Scan for the cell matching the given text and deliver its [x, y] coordinate at center. 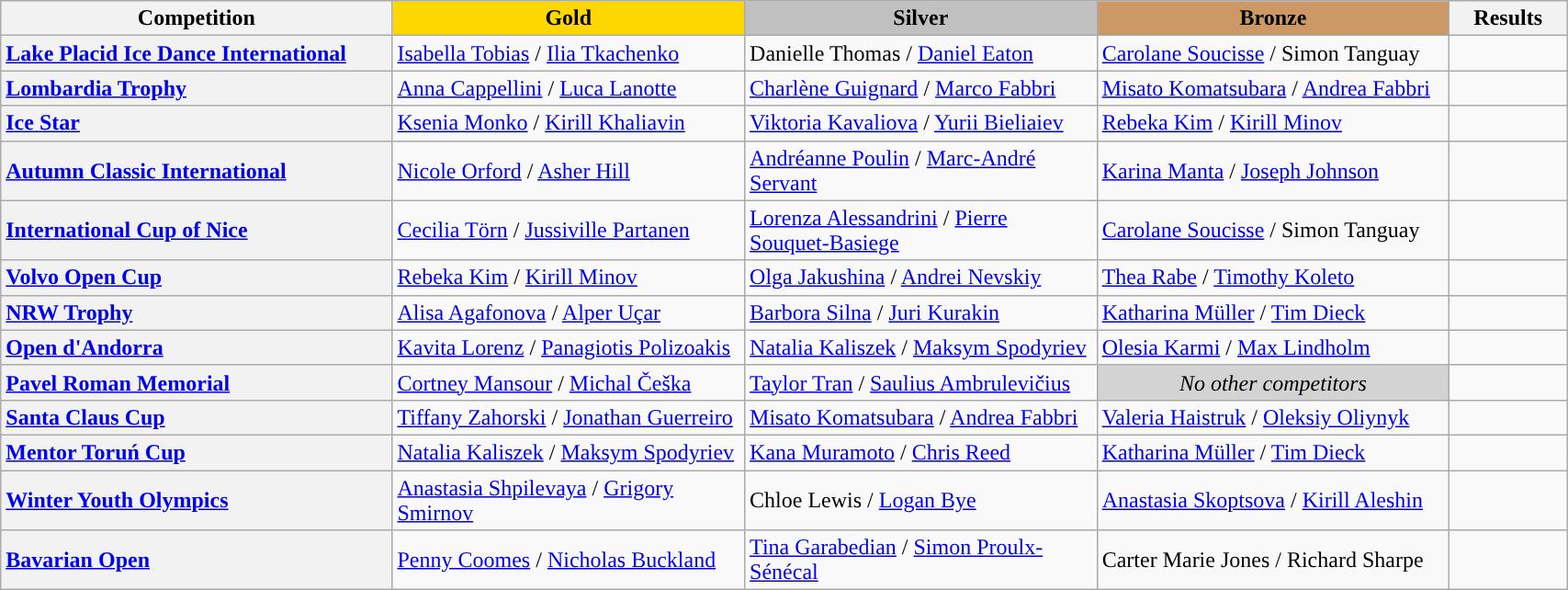
Kavita Lorenz / Panagiotis Polizoakis [569, 347]
No other competitors [1273, 382]
Gold [569, 18]
Karina Manta / Joseph Johnson [1273, 171]
Taylor Tran / Saulius Ambrulevičius [921, 382]
Chloe Lewis / Logan Bye [921, 500]
Santa Claus Cup [197, 417]
Kana Muramoto / Chris Reed [921, 452]
Lorenza Alessandrini / Pierre Souquet-Basiege [921, 230]
Thea Rabe / Timothy Koleto [1273, 278]
Bavarian Open [197, 561]
Open d'Andorra [197, 347]
Tina Garabedian / Simon Proulx-Sénécal [921, 561]
Tiffany Zahorski / Jonathan Guerreiro [569, 417]
Ice Star [197, 123]
Charlène Guignard / Marco Fabbri [921, 88]
Cortney Mansour / Michal Češka [569, 382]
Anna Cappellini / Luca Lanotte [569, 88]
Penny Coomes / Nicholas Buckland [569, 561]
Silver [921, 18]
Results [1508, 18]
International Cup of Nice [197, 230]
Lake Placid Ice Dance International [197, 53]
Danielle Thomas / Daniel Eaton [921, 53]
Cecilia Törn / Jussiville Partanen [569, 230]
Anastasia Skoptsova / Kirill Aleshin [1273, 500]
Ksenia Monko / Kirill Khaliavin [569, 123]
Olga Jakushina / Andrei Nevskiy [921, 278]
Valeria Haistruk / Oleksiy Oliynyk [1273, 417]
Olesia Karmi / Max Lindholm [1273, 347]
Andréanne Poulin / Marc-André Servant [921, 171]
Anastasia Shpilevaya / Grigory Smirnov [569, 500]
Mentor Toruń Cup [197, 452]
Barbora Silna / Juri Kurakin [921, 312]
Competition [197, 18]
Viktoria Kavaliova / Yurii Bieliaiev [921, 123]
Pavel Roman Memorial [197, 382]
Autumn Classic International [197, 171]
NRW Trophy [197, 312]
Volvo Open Cup [197, 278]
Nicole Orford / Asher Hill [569, 171]
Carter Marie Jones / Richard Sharpe [1273, 561]
Alisa Agafonova / Alper Uçar [569, 312]
Isabella Tobias / Ilia Tkachenko [569, 53]
Winter Youth Olympics [197, 500]
Bronze [1273, 18]
Lombardia Trophy [197, 88]
